Return the (X, Y) coordinate for the center point of the cell that contains the specified text.  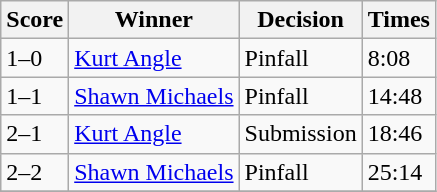
Winner (154, 20)
1–1 (35, 96)
14:48 (398, 96)
Times (398, 20)
18:46 (398, 134)
2–2 (35, 172)
Score (35, 20)
8:08 (398, 58)
2–1 (35, 134)
Decision (300, 20)
25:14 (398, 172)
1–0 (35, 58)
Submission (300, 134)
